Identify which cell holds the provided text, then report its [X, Y] central coordinate. 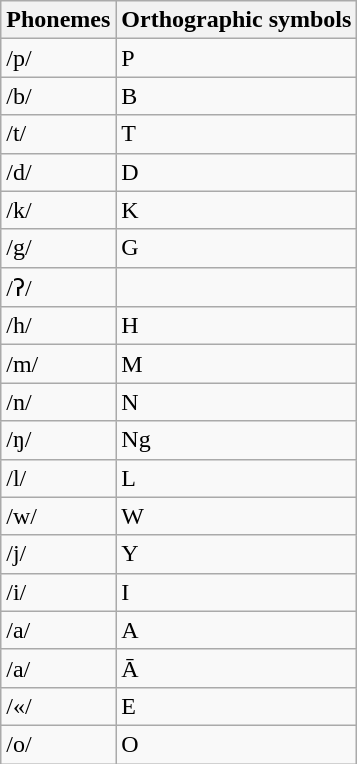
Ā [236, 668]
Orthographic symbols [236, 20]
E [236, 706]
/h/ [58, 326]
/b/ [58, 96]
/w/ [58, 516]
/j/ [58, 554]
M [236, 364]
I [236, 592]
N [236, 402]
H [236, 326]
/p/ [58, 58]
/l/ [58, 478]
G [236, 248]
P [236, 58]
D [236, 172]
/g/ [58, 248]
/d/ [58, 172]
/ŋ/ [58, 440]
/ʔ/ [58, 287]
/i/ [58, 592]
/k/ [58, 210]
Phonemes [58, 20]
/t/ [58, 134]
Ng [236, 440]
Y [236, 554]
/o/ [58, 744]
L [236, 478]
/«/ [58, 706]
T [236, 134]
A [236, 630]
/m/ [58, 364]
K [236, 210]
B [236, 96]
/n/ [58, 402]
W [236, 516]
O [236, 744]
